Output the [x, y] coordinate of the center of the cell containing the given text.  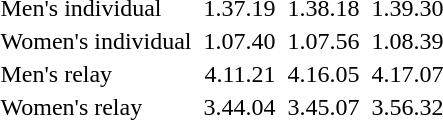
1.07.56 [324, 41]
4.16.05 [324, 74]
4.11.21 [240, 74]
1.07.40 [240, 41]
